Identify which cell holds the provided text, then report its [X, Y] central coordinate. 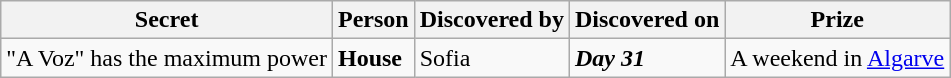
Discovered by [492, 20]
Prize [838, 20]
Person [373, 20]
"A Voz" has the maximum power [167, 58]
Discovered on [646, 20]
House [373, 58]
A weekend in Algarve [838, 58]
Secret [167, 20]
Sofia [492, 58]
Day 31 [646, 58]
